Identify which cell holds the provided text, then report its [x, y] central coordinate. 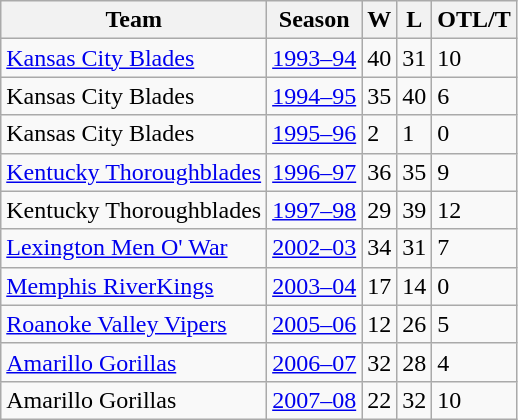
Memphis RiverKings [134, 286]
4 [474, 362]
1993–94 [314, 58]
2 [380, 134]
2006–07 [314, 362]
1994–95 [314, 96]
Season [314, 20]
17 [380, 286]
6 [474, 96]
Roanoke Valley Vipers [134, 324]
28 [414, 362]
OTL/T [474, 20]
26 [414, 324]
5 [474, 324]
2003–04 [314, 286]
14 [414, 286]
L [414, 20]
Team [134, 20]
7 [474, 248]
2007–08 [314, 400]
39 [414, 210]
34 [380, 248]
2002–03 [314, 248]
9 [474, 172]
29 [380, 210]
36 [380, 172]
1996–97 [314, 172]
22 [380, 400]
1997–98 [314, 210]
W [380, 20]
Lexington Men O' War [134, 248]
1995–96 [314, 134]
1 [414, 134]
2005–06 [314, 324]
